Detect which cell encompasses the target text, then output its [x, y] center coordinate. 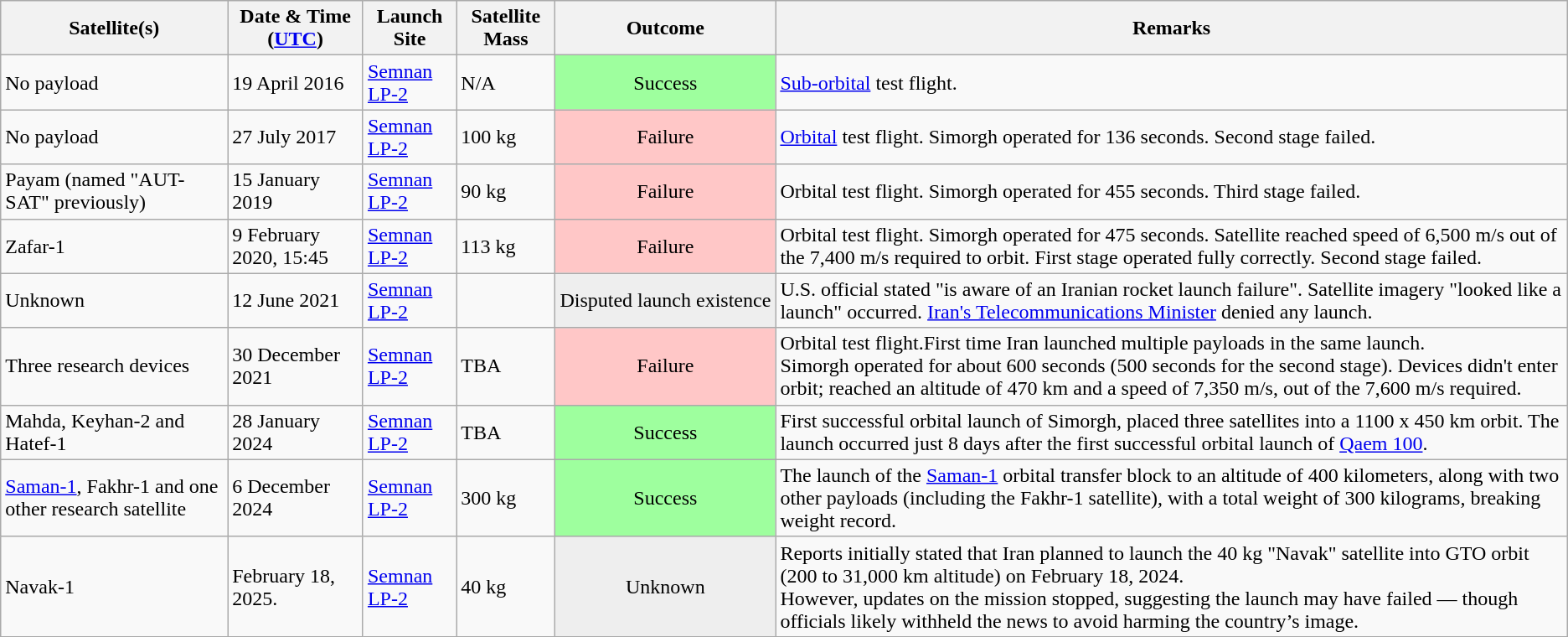
Outcome [665, 28]
Zafar-1 [114, 246]
Launch Site [409, 28]
Mahda, Keyhan-2 and Hatef-1 [114, 432]
19 April 2016 [296, 82]
100 kg [506, 137]
27 July 2017 [296, 137]
Saman-1, Fakhr-1 and one other research satellite [114, 498]
Disputed launch existence [665, 300]
Orbital test flight. Simorgh operated for 136 seconds. Second stage failed. [1171, 137]
12 June 2021 [296, 300]
Three research devices [114, 366]
Satellite Mass [506, 28]
N/A [506, 82]
15 January 2019 [296, 191]
28 January 2024 [296, 432]
Satellite(s) [114, 28]
Date & Time (UTC) [296, 28]
Navak-1 [114, 587]
90 kg [506, 191]
300 kg [506, 498]
Sub-orbital test flight. [1171, 82]
40 kg [506, 587]
Remarks [1171, 28]
Payam (named "AUT-SAT" previously) [114, 191]
9 February 2020, 15:45 [296, 246]
6 December 2024 [296, 498]
113 kg [506, 246]
Orbital test flight. Simorgh operated for 455 seconds. Third stage failed. [1171, 191]
30 December 2021 [296, 366]
February 18, 2025. [296, 587]
